Search for the cell housing the specified text and yield its (x, y) center coordinate. 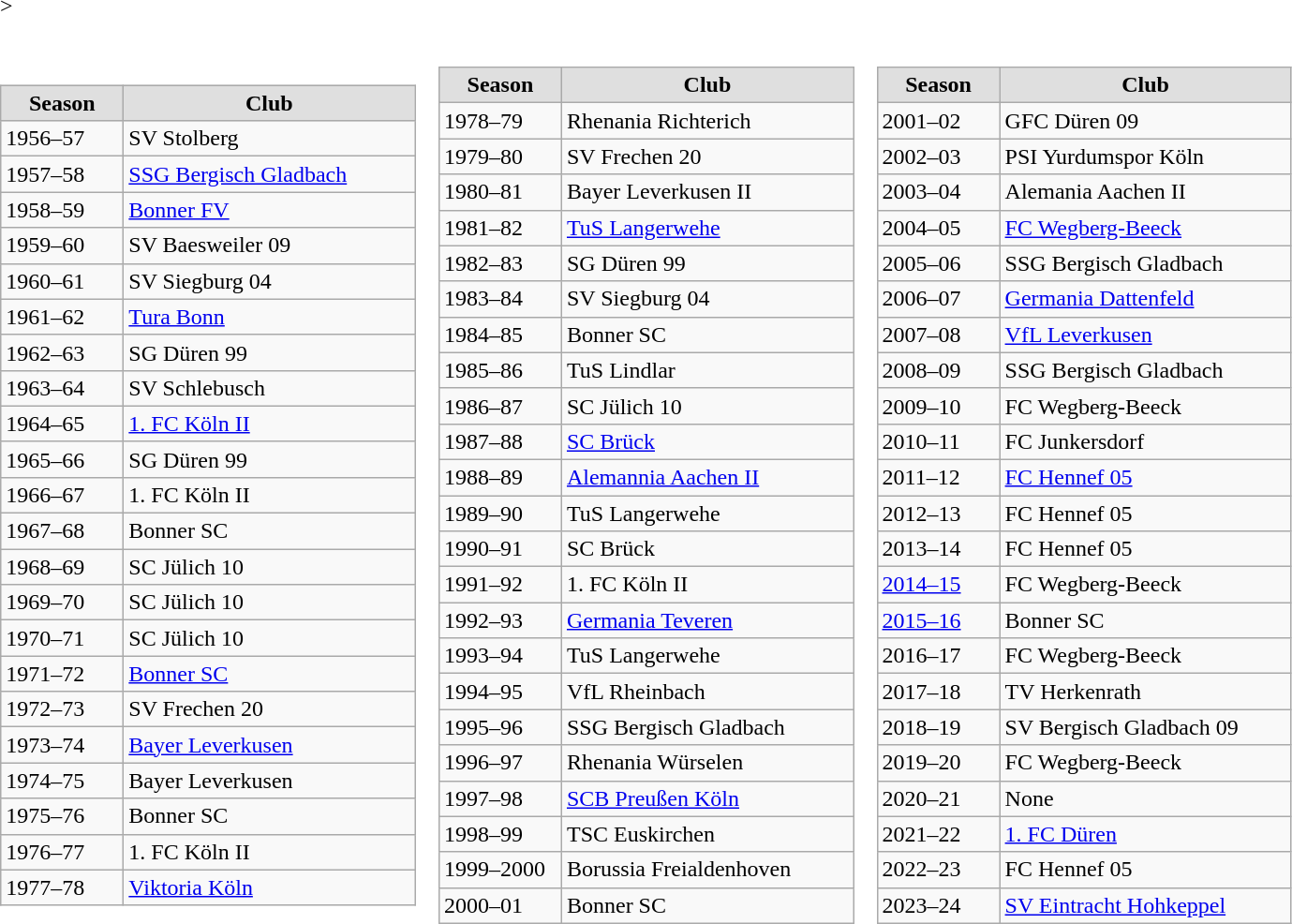
Germania Dattenfeld (1145, 299)
1991–92 (500, 585)
2022–23 (939, 870)
1982–83 (500, 263)
1988–89 (500, 477)
1959–60 (62, 246)
1964–65 (62, 424)
Bayer Leverkusen II (706, 192)
1956–57 (62, 139)
1975–76 (62, 816)
1963–64 (62, 388)
1990–91 (500, 549)
Borussia Freialdenhoven (706, 870)
2000–01 (500, 905)
TSC Euskirchen (706, 834)
TV Herkenrath (1145, 692)
2002–03 (939, 156)
SV Schlebusch (270, 388)
GFC Düren 09 (1145, 121)
2007–08 (939, 335)
Tura Bonn (270, 317)
1968–69 (62, 567)
Germania Teveren (706, 620)
2018–19 (939, 727)
FC Junkersdorf (1145, 441)
SV Eintracht Hohkeppel (1145, 905)
1962–63 (62, 352)
1970–71 (62, 638)
2021–22 (939, 834)
SV Stolberg (270, 139)
1978–79 (500, 121)
1994–95 (500, 692)
1974–75 (62, 781)
2012–13 (939, 513)
1992–93 (500, 620)
1973–74 (62, 745)
SCB Preußen Köln (706, 798)
1980–81 (500, 192)
1998–99 (500, 834)
1987–88 (500, 441)
Alemannia Aachen II (706, 477)
2008–09 (939, 370)
1965–66 (62, 459)
VfL Rheinbach (706, 692)
1985–86 (500, 370)
1989–90 (500, 513)
1979–80 (500, 156)
1977–78 (62, 887)
VfL Leverkusen (1145, 335)
1972–73 (62, 709)
2010–11 (939, 441)
1958–59 (62, 210)
None (1145, 798)
1961–62 (62, 317)
1997–98 (500, 798)
1967–68 (62, 531)
1957–58 (62, 174)
1995–96 (500, 727)
TuS Lindlar (706, 370)
1969–70 (62, 603)
Rhenania Würselen (706, 763)
2003–04 (939, 192)
1993–94 (500, 656)
Viktoria Köln (270, 887)
2013–14 (939, 549)
1960–61 (62, 281)
1983–84 (500, 299)
1976–77 (62, 852)
1996–97 (500, 763)
2006–07 (939, 299)
2020–21 (939, 798)
2016–17 (939, 656)
2015–16 (939, 620)
PSI Yurdumspor Köln (1145, 156)
1984–85 (500, 335)
2004–05 (939, 228)
1966–67 (62, 495)
2009–10 (939, 406)
Bonner FV (270, 210)
SV Bergisch Gladbach 09 (1145, 727)
2023–24 (939, 905)
1971–72 (62, 674)
1986–87 (500, 406)
1999–2000 (500, 870)
2014–15 (939, 585)
1. FC Düren (1145, 834)
2019–20 (939, 763)
2001–02 (939, 121)
Rhenania Richterich (706, 121)
2005–06 (939, 263)
Alemania Aachen II (1145, 192)
1981–82 (500, 228)
2011–12 (939, 477)
2017–18 (939, 692)
SV Baesweiler 09 (270, 246)
